Locate the cell with the specified text and output its [X, Y] center coordinate. 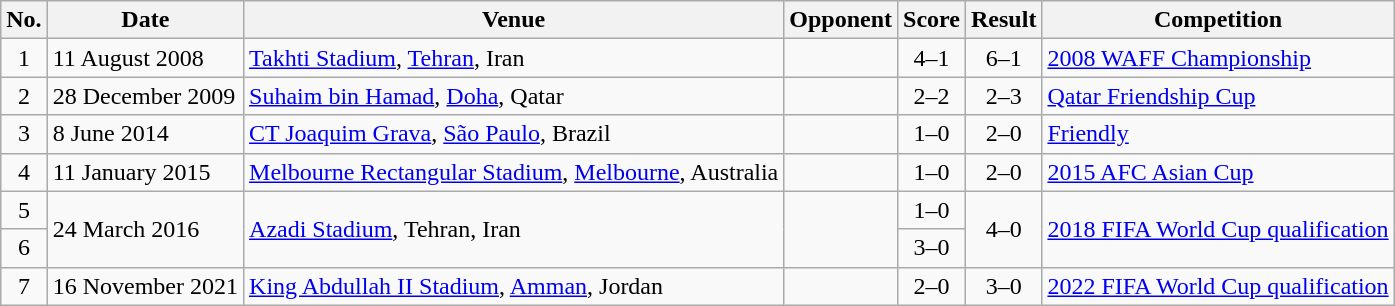
Date [145, 20]
Friendly [1218, 134]
24 March 2016 [145, 229]
2–3 [1004, 96]
4–1 [932, 58]
4–0 [1004, 229]
Competition [1218, 20]
Result [1004, 20]
Suhaim bin Hamad, Doha, Qatar [514, 96]
2008 WAFF Championship [1218, 58]
CT Joaquim Grava, São Paulo, Brazil [514, 134]
11 August 2008 [145, 58]
1 [24, 58]
8 June 2014 [145, 134]
7 [24, 286]
King Abdullah II Stadium, Amman, Jordan [514, 286]
6–1 [1004, 58]
28 December 2009 [145, 96]
2018 FIFA World Cup qualification [1218, 229]
No. [24, 20]
2015 AFC Asian Cup [1218, 172]
Melbourne Rectangular Stadium, Melbourne, Australia [514, 172]
Opponent [841, 20]
2022 FIFA World Cup qualification [1218, 286]
5 [24, 210]
11 January 2015 [145, 172]
2–2 [932, 96]
3 [24, 134]
Takhti Stadium, Tehran, Iran [514, 58]
Score [932, 20]
6 [24, 248]
Azadi Stadium, Tehran, Iran [514, 229]
2 [24, 96]
Venue [514, 20]
Qatar Friendship Cup [1218, 96]
16 November 2021 [145, 286]
4 [24, 172]
